From the cell containing the given text, extract its center point as [X, Y] coordinate. 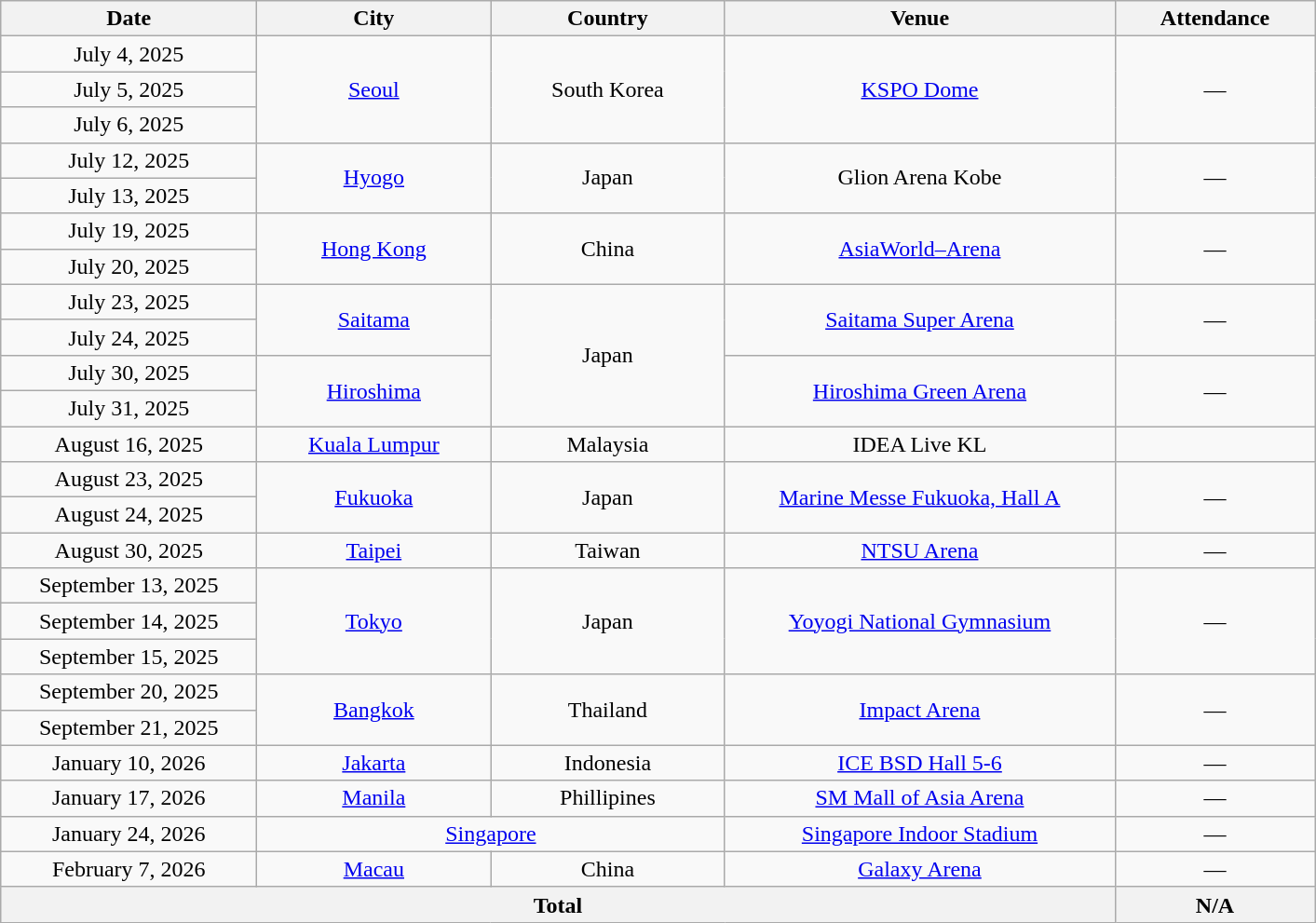
Singapore Indoor Stadium [920, 834]
September 14, 2025 [129, 621]
July 31, 2025 [129, 408]
July 13, 2025 [129, 196]
Glion Arena Kobe [920, 178]
Kuala Lumpur [374, 444]
Yoyogi National Gymnasium [920, 621]
January 24, 2026 [129, 834]
July 12, 2025 [129, 160]
July 4, 2025 [129, 54]
July 30, 2025 [129, 373]
Hong Kong [374, 249]
January 17, 2026 [129, 798]
Galaxy Arena [920, 869]
Total [558, 904]
N/A [1214, 904]
August 30, 2025 [129, 550]
September 15, 2025 [129, 657]
September 21, 2025 [129, 727]
SM Mall of Asia Arena [920, 798]
July 20, 2025 [129, 266]
Country [607, 19]
Singapore [491, 834]
NTSU Arena [920, 550]
Tokyo [374, 621]
July 23, 2025 [129, 302]
Hiroshima [374, 390]
Impact Arena [920, 710]
Thailand [607, 710]
Saitama [374, 319]
September 20, 2025 [129, 692]
Hiroshima Green Arena [920, 390]
Attendance [1214, 19]
KSPO Dome [920, 89]
Macau [374, 869]
September 13, 2025 [129, 586]
Fukuoka [374, 497]
August 16, 2025 [129, 444]
August 23, 2025 [129, 480]
July 19, 2025 [129, 231]
ICE BSD Hall 5-6 [920, 763]
Jakarta [374, 763]
January 10, 2026 [129, 763]
Taiwan [607, 550]
Malaysia [607, 444]
Bangkok [374, 710]
July 24, 2025 [129, 337]
Phillipines [607, 798]
IDEA Live KL [920, 444]
July 6, 2025 [129, 125]
Manila [374, 798]
South Korea [607, 89]
AsiaWorld–Arena [920, 249]
Taipei [374, 550]
City [374, 19]
Indonesia [607, 763]
July 5, 2025 [129, 89]
August 24, 2025 [129, 515]
February 7, 2026 [129, 869]
Saitama Super Arena [920, 319]
Seoul [374, 89]
Marine Messe Fukuoka, Hall A [920, 497]
Venue [920, 19]
Hyogo [374, 178]
Date [129, 19]
